Return the [X, Y] coordinate for the center point of the cell that contains the specified text.  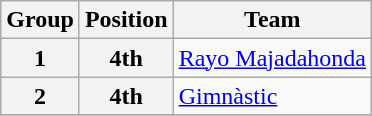
Team [272, 20]
1 [40, 58]
Gimnàstic [272, 96]
Position [126, 20]
Rayo Majadahonda [272, 58]
2 [40, 96]
Group [40, 20]
